Capture the cell that displays the provided text and extract its [X, Y] central coordinate. 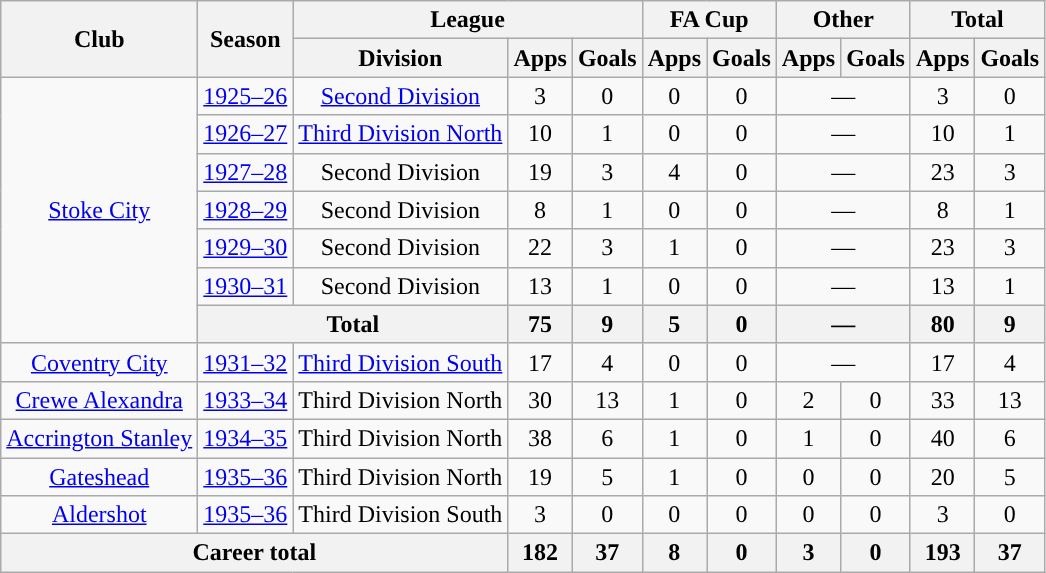
1928–29 [246, 210]
75 [540, 324]
22 [540, 248]
Coventry City [100, 362]
Accrington Stanley [100, 438]
38 [540, 438]
League [468, 20]
Other [843, 20]
1929–30 [246, 248]
182 [540, 553]
80 [942, 324]
193 [942, 553]
1927–28 [246, 172]
1926–27 [246, 134]
2 [808, 400]
Stoke City [100, 210]
1925–26 [246, 96]
1934–35 [246, 438]
1930–31 [246, 286]
30 [540, 400]
20 [942, 477]
FA Cup [709, 20]
40 [942, 438]
Career total [254, 553]
Club [100, 39]
Season [246, 39]
1931–32 [246, 362]
Division [400, 58]
33 [942, 400]
Crewe Alexandra [100, 400]
Aldershot [100, 515]
Gateshead [100, 477]
1933–34 [246, 400]
